For the text-containing cell, return its midpoint in [x, y] coordinate format. 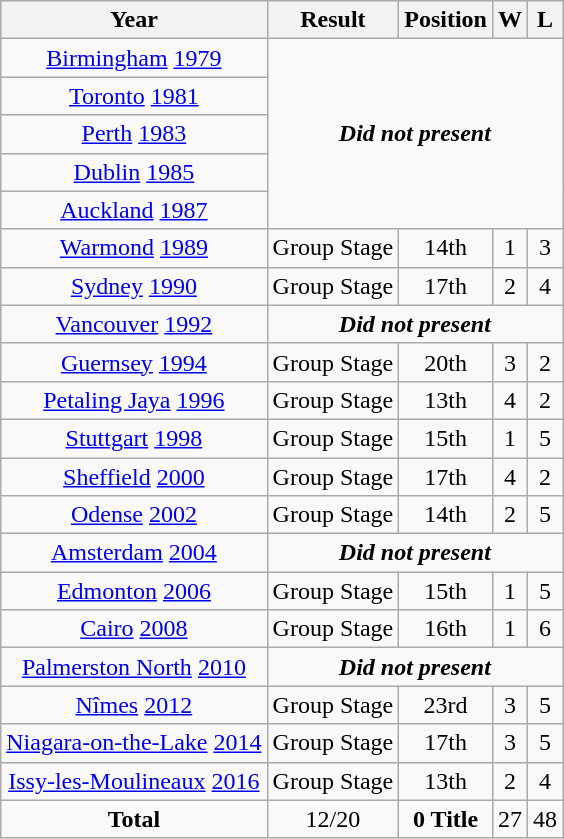
48 [546, 819]
Amsterdam 2004 [134, 553]
Dublin 1985 [134, 172]
6 [546, 629]
16th [446, 629]
12/20 [333, 819]
W [510, 20]
Perth 1983 [134, 134]
Year [134, 20]
Petaling Jaya 1996 [134, 400]
L [546, 20]
Stuttgart 1998 [134, 438]
Vancouver 1992 [134, 324]
0 Title [446, 819]
Guernsey 1994 [134, 362]
Palmerston North 2010 [134, 667]
Nîmes 2012 [134, 705]
Edmonton 2006 [134, 591]
Odense 2002 [134, 515]
Birmingham 1979 [134, 58]
Sheffield 2000 [134, 477]
Cairo 2008 [134, 629]
Niagara-on-the-Lake 2014 [134, 743]
Result [333, 20]
Warmond 1989 [134, 248]
Total [134, 819]
23rd [446, 705]
Position [446, 20]
20th [446, 362]
Auckland 1987 [134, 210]
27 [510, 819]
Issy-les-Moulineaux 2016 [134, 781]
Toronto 1981 [134, 96]
Sydney 1990 [134, 286]
